Pinpoint the cell where the given text exists, returning its [X, Y] midpoint coordinate. 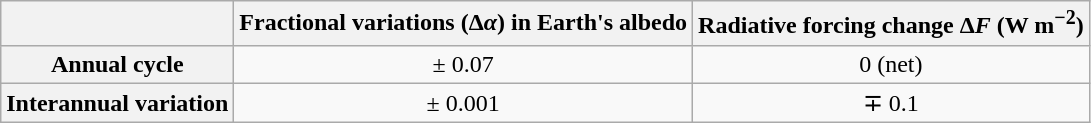
0 (net) [892, 64]
± 0.07 [464, 64]
∓ 0.1 [892, 103]
Annual cycle [118, 64]
Radiative forcing change ΔF (W m−2) [892, 24]
± 0.001 [464, 103]
Fractional variations (Δα) in Earth's albedo [464, 24]
Interannual variation [118, 103]
